Find where the given text appears and provide that cell's center as [x, y] coordinate. 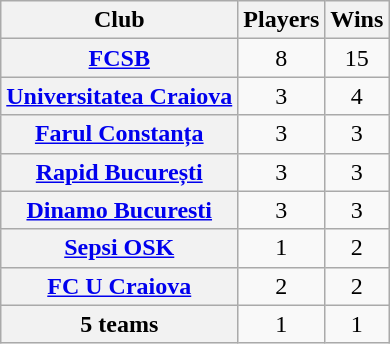
Sepsi OSK [120, 248]
Universitatea Craiova [120, 96]
8 [282, 58]
Farul Constanța [120, 134]
4 [357, 96]
15 [357, 58]
Dinamo Bucuresti [120, 210]
Club [120, 20]
Wins [357, 20]
5 teams [120, 324]
Rapid București [120, 172]
FC U Craiova [120, 286]
Players [282, 20]
FCSB [120, 58]
